Extract the [X, Y] coordinate from the center of the cell holding the provided text.  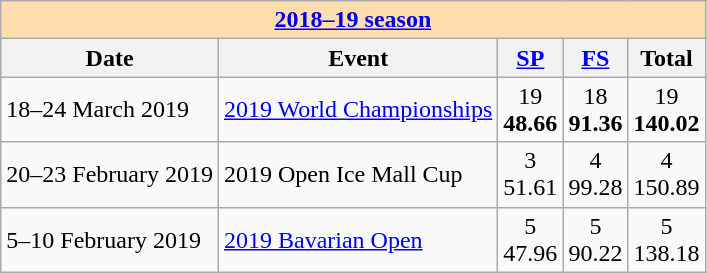
SP [530, 58]
5 47.96 [530, 240]
Total [666, 58]
19 48.66 [530, 110]
18 91.36 [596, 110]
2019 World Championships [358, 110]
4 150.89 [666, 174]
5 138.18 [666, 240]
4 99.28 [596, 174]
3 51.61 [530, 174]
18–24 March 2019 [110, 110]
5–10 February 2019 [110, 240]
2018–19 season [353, 20]
20–23 February 2019 [110, 174]
Event [358, 58]
FS [596, 58]
2019 Bavarian Open [358, 240]
5 90.22 [596, 240]
2019 Open Ice Mall Cup [358, 174]
19 140.02 [666, 110]
Date [110, 58]
